Find where the given text appears and provide that cell's center as [X, Y] coordinate. 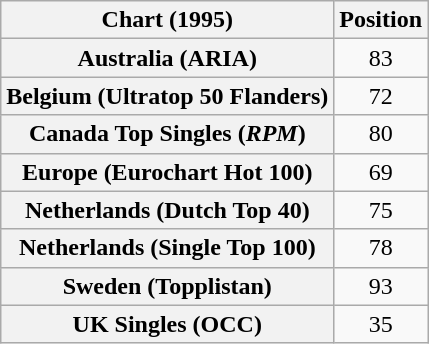
93 [381, 286]
69 [381, 172]
78 [381, 248]
Canada Top Singles (RPM) [168, 134]
35 [381, 324]
72 [381, 96]
83 [381, 58]
Netherlands (Dutch Top 40) [168, 210]
Europe (Eurochart Hot 100) [168, 172]
Position [381, 20]
Belgium (Ultratop 50 Flanders) [168, 96]
UK Singles (OCC) [168, 324]
Netherlands (Single Top 100) [168, 248]
Australia (ARIA) [168, 58]
Chart (1995) [168, 20]
80 [381, 134]
75 [381, 210]
Sweden (Topplistan) [168, 286]
